Return the [X, Y] coordinate for the center point of the cell that contains the specified text.  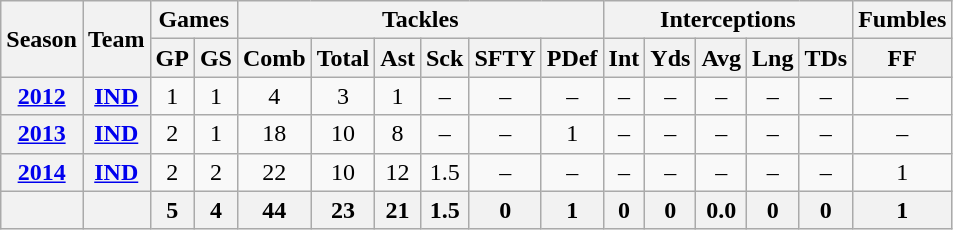
Total [343, 58]
Ast [398, 58]
Season [42, 39]
22 [274, 172]
23 [343, 210]
0.0 [722, 210]
SFTY [505, 58]
Games [194, 20]
8 [398, 134]
5 [172, 210]
2014 [42, 172]
Comb [274, 58]
GS [216, 58]
Fumbles [902, 20]
Tackles [420, 20]
18 [274, 134]
GP [172, 58]
Interceptions [728, 20]
Team [116, 39]
44 [274, 210]
12 [398, 172]
Yds [670, 58]
21 [398, 210]
Lng [773, 58]
Int [624, 58]
FF [902, 58]
TDs [826, 58]
Sck [444, 58]
2012 [42, 96]
Avg [722, 58]
2013 [42, 134]
3 [343, 96]
PDef [572, 58]
